Determine the (x, y) coordinate at the center of the cell enclosing the given text.  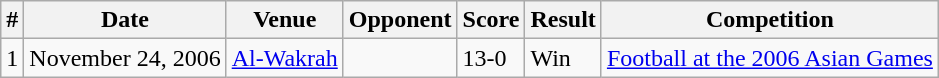
Competition (770, 20)
Result (563, 20)
# (12, 20)
Football at the 2006 Asian Games (770, 58)
13-0 (491, 58)
Venue (284, 20)
Opponent (400, 20)
Al-Wakrah (284, 58)
Win (563, 58)
November 24, 2006 (125, 58)
Score (491, 20)
1 (12, 58)
Date (125, 20)
